Locate the cell with the specified text and output its [X, Y] center coordinate. 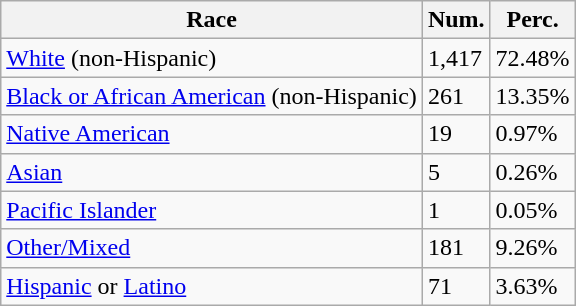
1,417 [456, 58]
Asian [212, 172]
19 [456, 134]
181 [456, 248]
Native American [212, 134]
0.26% [532, 172]
72.48% [532, 58]
71 [456, 286]
Other/Mixed [212, 248]
Race [212, 20]
0.05% [532, 210]
0.97% [532, 134]
261 [456, 96]
3.63% [532, 286]
Num. [456, 20]
White (non-Hispanic) [212, 58]
13.35% [532, 96]
Hispanic or Latino [212, 286]
Perc. [532, 20]
Black or African American (non-Hispanic) [212, 96]
Pacific Islander [212, 210]
1 [456, 210]
5 [456, 172]
9.26% [532, 248]
